Return the [x, y] coordinate for the center point of the cell that contains the specified text.  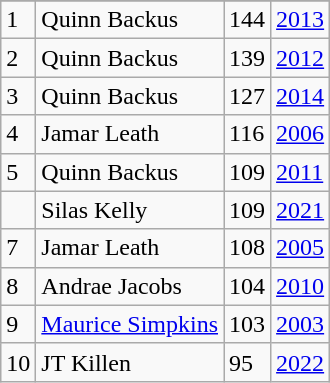
7 [18, 248]
2003 [300, 324]
139 [248, 58]
95 [248, 362]
2014 [300, 96]
8 [18, 286]
1 [18, 20]
103 [248, 324]
2005 [300, 248]
3 [18, 96]
Andrae Jacobs [130, 286]
127 [248, 96]
116 [248, 134]
2012 [300, 58]
108 [248, 248]
5 [18, 172]
JT Killen [130, 362]
2 [18, 58]
Maurice Simpkins [130, 324]
2006 [300, 134]
2013 [300, 20]
104 [248, 286]
144 [248, 20]
9 [18, 324]
2021 [300, 210]
2011 [300, 172]
2010 [300, 286]
10 [18, 362]
2022 [300, 362]
Silas Kelly [130, 210]
4 [18, 134]
